Identify which cell holds the provided text, then report its (X, Y) central coordinate. 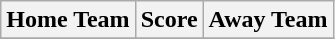
Home Team (68, 20)
Away Team (268, 20)
Score (169, 20)
